Provide the [x, y] coordinate of the cell's center where the given text is located.  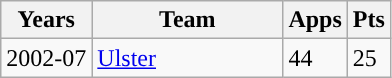
Apps [315, 20]
25 [368, 58]
Ulster [188, 58]
Years [46, 20]
44 [315, 58]
Team [188, 20]
2002-07 [46, 58]
Pts [368, 20]
